Detect which cell encompasses the target text, then output its (X, Y) center coordinate. 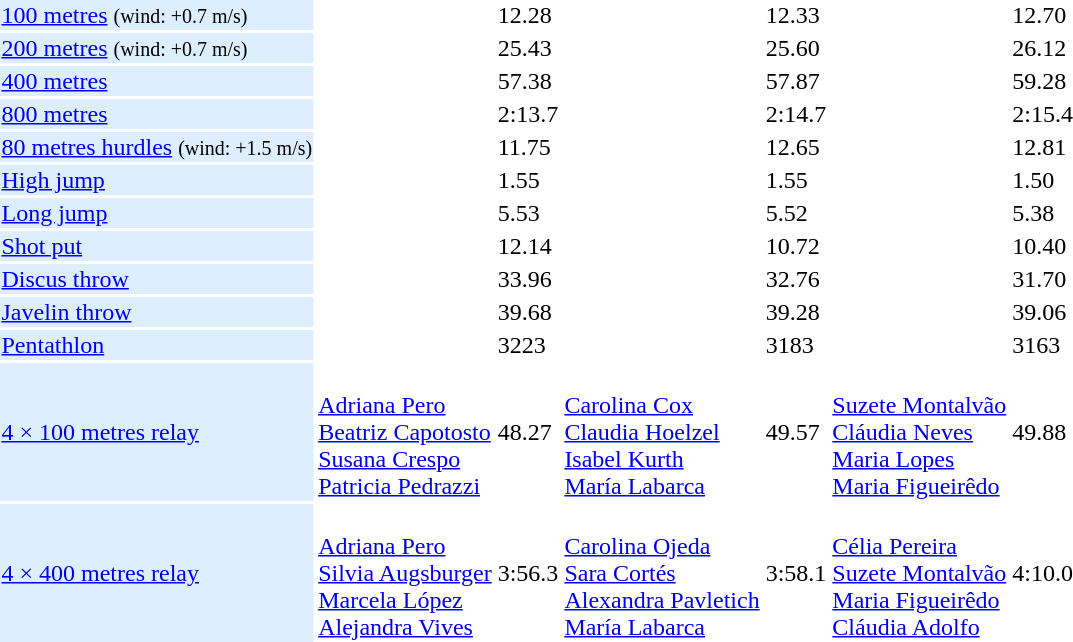
39.68 (528, 312)
Long jump (157, 213)
12.14 (528, 246)
5.52 (796, 213)
12.65 (796, 147)
12.33 (796, 15)
25.60 (796, 48)
39.28 (796, 312)
3:58.1 (796, 573)
49.57 (796, 432)
Shot put (157, 246)
Javelin throw (157, 312)
200 metres (wind: +0.7 m/s) (157, 48)
80 metres hurdles (wind: +1.5 m/s) (157, 147)
High jump (157, 180)
57.87 (796, 81)
400 metres (157, 81)
800 metres (157, 114)
3223 (528, 345)
11.75 (528, 147)
3:56.3 (528, 573)
4 × 400 metres relay (157, 573)
12.28 (528, 15)
100 metres (wind: +0.7 m/s) (157, 15)
2:14.7 (796, 114)
48.27 (528, 432)
Célia Pereira Suzete Montalvão Maria Figueirêdo Cláudia Adolfo (920, 573)
4 × 100 metres relay (157, 432)
57.38 (528, 81)
10.72 (796, 246)
Carolina Cox Claudia Hoelzel Isabel Kurth María Labarca (662, 432)
32.76 (796, 279)
Suzete Montalvão Cláudia Neves Maria Lopes Maria Figueirêdo (920, 432)
Pentathlon (157, 345)
Adriana Pero Silvia Augsburger Marcela López Alejandra Vives (406, 573)
5.53 (528, 213)
Discus throw (157, 279)
25.43 (528, 48)
2:13.7 (528, 114)
Carolina Ojeda Sara Cortés Alexandra Pavletich María Labarca (662, 573)
Adriana Pero Beatriz Capotosto Susana Crespo Patricia Pedrazzi (406, 432)
33.96 (528, 279)
3183 (796, 345)
